For the text-containing cell, return its midpoint in (X, Y) coordinate format. 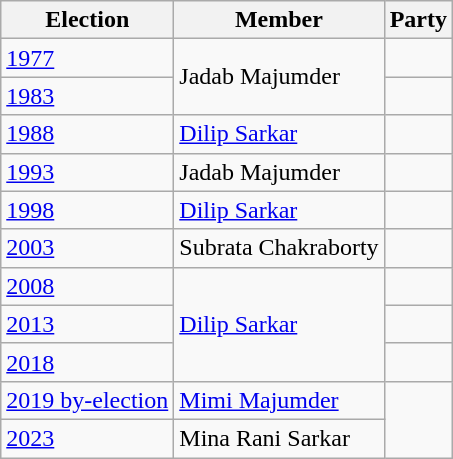
2008 (88, 286)
1977 (88, 58)
2003 (88, 248)
2018 (88, 362)
2023 (88, 438)
Member (279, 20)
1993 (88, 172)
2019 by-election (88, 400)
Election (88, 20)
2013 (88, 324)
Party (418, 20)
Subrata Chakraborty (279, 248)
1998 (88, 210)
1988 (88, 134)
Mina Rani Sarkar (279, 438)
Mimi Majumder (279, 400)
1983 (88, 96)
